Extract the (X, Y) coordinate from the center of the cell holding the provided text.  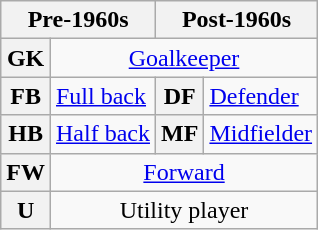
Forward (184, 172)
Full back (102, 96)
U (26, 210)
FB (26, 96)
Goalkeeper (184, 58)
FW (26, 172)
Utility player (184, 210)
Midfielder (261, 134)
Post-1960s (237, 20)
Defender (261, 96)
HB (26, 134)
Half back (102, 134)
Pre-1960s (78, 20)
MF (180, 134)
GK (26, 58)
DF (180, 96)
